Locate the cell with the specified text and output its (x, y) center coordinate. 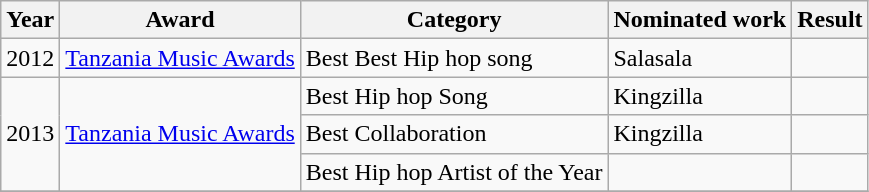
Best Hip hop Artist of the Year (454, 172)
2012 (30, 58)
Best Hip hop Song (454, 96)
Nominated work (700, 20)
Category (454, 20)
Best Best Hip hop song (454, 58)
Award (180, 20)
2013 (30, 134)
Year (30, 20)
Best Collaboration (454, 134)
Salasala (700, 58)
Result (830, 20)
